Determine the (X, Y) coordinate at the center of the cell enclosing the given text.  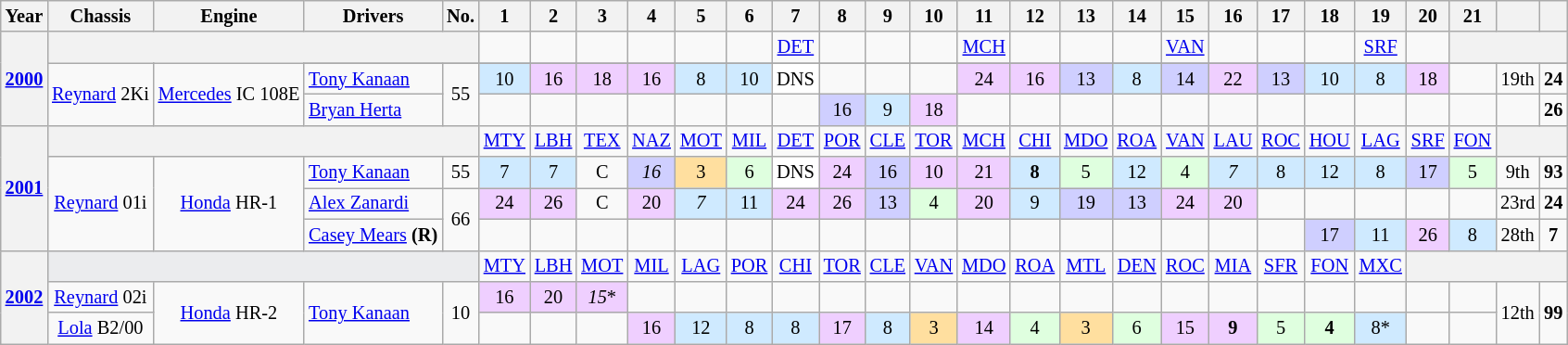
DEN (1136, 266)
Honda HR-1 (230, 204)
15* (602, 297)
Reynard 01i (100, 204)
66 (461, 219)
Honda HR-2 (230, 312)
SFR (1281, 266)
12th (1518, 312)
MTL (1086, 266)
Chassis (100, 16)
TEX (602, 141)
Lola B2/00 (100, 328)
22 (1233, 79)
2 (553, 16)
2000 (24, 78)
19th (1518, 79)
Mercedes IC 108E (230, 95)
No. (461, 16)
9th (1518, 172)
23rd (1518, 203)
2001 (24, 187)
Casey Mears (R) (373, 235)
8* (1381, 328)
28th (1518, 235)
Bryan Herta (373, 109)
MIA (1233, 266)
LAU (1233, 141)
93 (1553, 172)
Reynard 2Ki (100, 95)
HOU (1330, 141)
NAZ (651, 141)
Drivers (373, 16)
MXC (1381, 266)
1 (504, 16)
99 (1553, 312)
Year (24, 16)
2002 (24, 297)
Reynard 02i (100, 297)
Alex Zanardi (373, 203)
Engine (230, 16)
